Search for the cell housing the specified text and yield its (x, y) center coordinate. 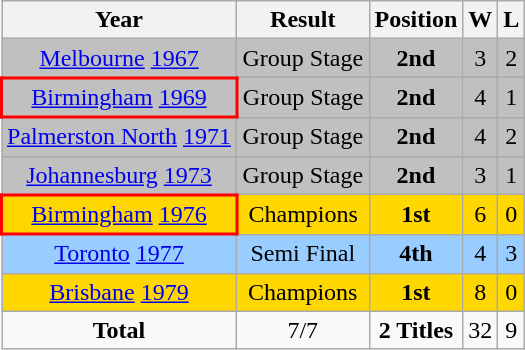
Birmingham 1976 (120, 215)
8 (480, 292)
Toronto 1977 (120, 254)
32 (480, 330)
Position (416, 20)
7/7 (303, 330)
9 (512, 330)
6 (480, 215)
W (480, 20)
Birmingham 1969 (120, 98)
Palmerston North 1971 (120, 136)
Year (120, 20)
4th (416, 254)
Result (303, 20)
Brisbane 1979 (120, 292)
L (512, 20)
Total (120, 330)
2 Titles (416, 330)
Melbourne 1967 (120, 58)
Johannesburg 1973 (120, 176)
Semi Final (303, 254)
